For the text-containing cell, return its midpoint in [x, y] coordinate format. 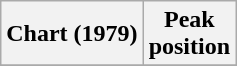
Peakposition [189, 34]
Chart (1979) [72, 34]
